Locate the cell with the specified text and output its (x, y) center coordinate. 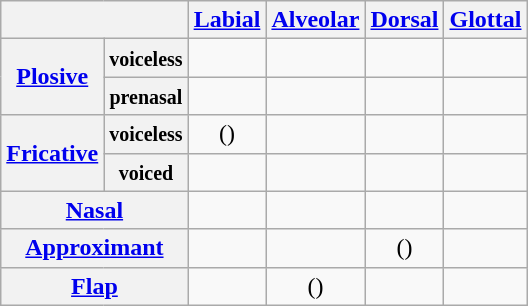
Plosive (52, 77)
Fricative (52, 153)
Labial (227, 20)
Nasal (94, 210)
Glottal (486, 20)
prenasal (146, 96)
Dorsal (404, 20)
Alveolar (316, 20)
Flap (94, 286)
voiced (146, 172)
Approximant (94, 248)
